Return [X, Y] of the center of cell containing provided text 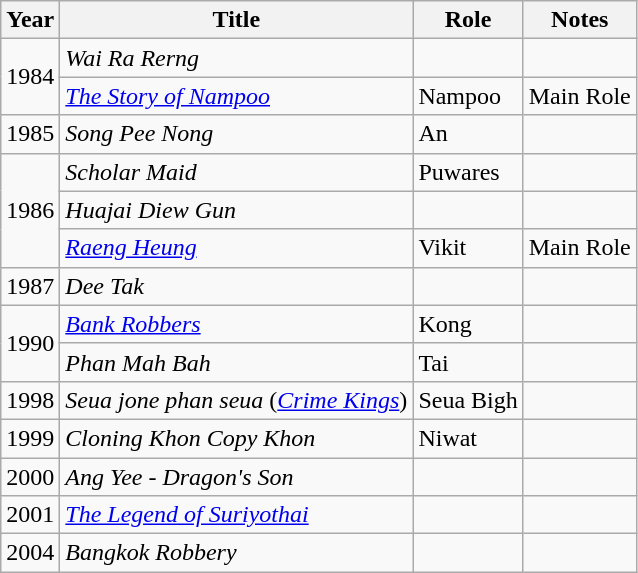
1987 [30, 286]
The Story of Nampoo [236, 96]
1984 [30, 77]
2004 [30, 553]
1985 [30, 134]
Seua jone phan seua (Crime Kings) [236, 400]
Scholar Maid [236, 172]
Ang Yee - Dragon's Son [236, 477]
1999 [30, 438]
Bank Robbers [236, 324]
Raeng Heung [236, 248]
Nampoo [468, 96]
Song Pee Nong [236, 134]
1986 [30, 210]
Year [30, 20]
Huajai Diew Gun [236, 210]
Seua Bigh [468, 400]
Niwat [468, 438]
Tai [468, 362]
Wai Ra Rerng [236, 58]
Title [236, 20]
Role [468, 20]
Kong [468, 324]
Notes [580, 20]
2000 [30, 477]
Phan Mah Bah [236, 362]
1990 [30, 343]
Dee Tak [236, 286]
Cloning Khon Copy Khon [236, 438]
Vikit [468, 248]
Bangkok Robbery [236, 553]
The Legend of Suriyothai [236, 515]
An [468, 134]
2001 [30, 515]
1998 [30, 400]
Puwares [468, 172]
